Locate the cell with the specified text and output its [x, y] center coordinate. 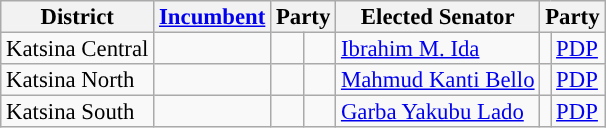
Incumbent [212, 17]
Katsina Central [78, 49]
Mahmud Kanti Bello [438, 80]
Katsina South [78, 112]
Katsina North [78, 80]
Elected Senator [438, 17]
Garba Yakubu Lado [438, 112]
Ibrahim M. Ida [438, 49]
District [78, 17]
